Locate the cell with the specified text and output its [x, y] center coordinate. 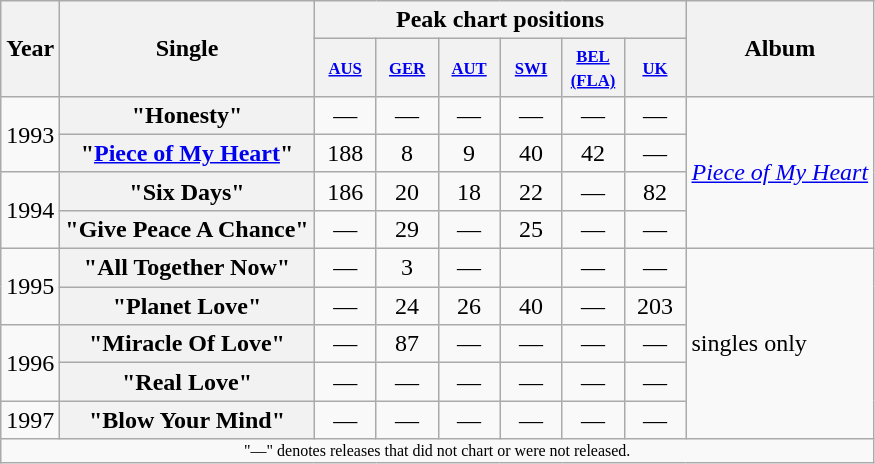
singles only [780, 344]
GER [407, 68]
1995 [30, 287]
22 [531, 191]
BEL(FLA) [593, 68]
29 [407, 229]
Piece of My Heart [780, 172]
42 [593, 153]
SWI [531, 68]
203 [655, 306]
"Planet Love" [187, 306]
1997 [30, 420]
24 [407, 306]
Album [780, 49]
"All Together Now" [187, 268]
"Give Peace A Chance" [187, 229]
AUS [345, 68]
82 [655, 191]
18 [469, 191]
"Miracle Of Love" [187, 344]
25 [531, 229]
26 [469, 306]
"Real Love" [187, 382]
1994 [30, 210]
"—" denotes releases that did not chart or were not released. [438, 451]
8 [407, 153]
AUT [469, 68]
"Six Days" [187, 191]
Year [30, 49]
87 [407, 344]
"Piece of My Heart" [187, 153]
UK [655, 68]
Single [187, 49]
188 [345, 153]
"Blow Your Mind" [187, 420]
9 [469, 153]
1993 [30, 134]
1996 [30, 363]
3 [407, 268]
Peak chart positions [500, 20]
20 [407, 191]
"Honesty" [187, 115]
186 [345, 191]
